Locate the cell with the specified text and output its (x, y) center coordinate. 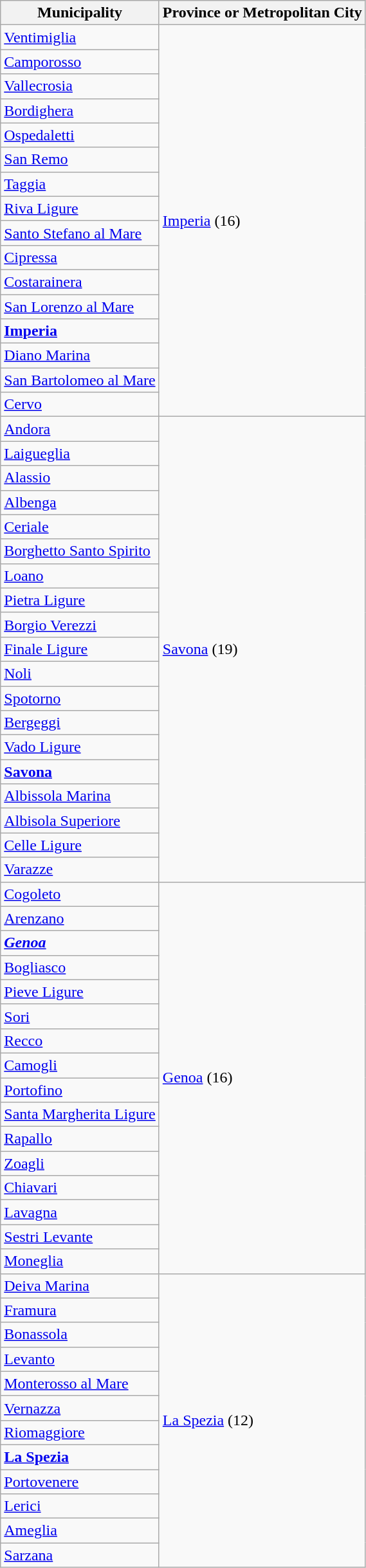
Lerici (80, 1506)
Province or Metropolitan City (262, 13)
Spotorno (80, 698)
Genoa (80, 943)
Albissola Marina (80, 796)
Bonassola (80, 1335)
San Remo (80, 160)
San Lorenzo al Mare (80, 307)
Santa Margherita Ligure (80, 1115)
Ospedaletti (80, 135)
Recco (80, 1041)
Sarzana (80, 1555)
Savona (19) (262, 650)
Camporosso (80, 62)
Pieve Ligure (80, 992)
Varazze (80, 870)
Vallecrosia (80, 86)
La Spezia (12) (262, 1420)
Zoagli (80, 1163)
Municipality (80, 13)
Finale Ligure (80, 649)
Borgio Verezzi (80, 624)
Camogli (80, 1065)
Monterosso al Mare (80, 1383)
Riva Ligure (80, 208)
Moneglia (80, 1261)
Deiva Marina (80, 1286)
Imperia (16) (262, 221)
Framura (80, 1310)
Alassio (80, 478)
Pietra Ligure (80, 600)
Lavagna (80, 1212)
Imperia (80, 331)
Sestri Levante (80, 1237)
Cipressa (80, 257)
Taggia (80, 184)
Cervo (80, 405)
Portofino (80, 1090)
Riomaggiore (80, 1432)
Bergeggi (80, 723)
Cogoleto (80, 894)
Bordighera (80, 111)
Bogliasco (80, 967)
Savona (80, 772)
Laigueglia (80, 453)
Albisola Superiore (80, 821)
Ceriale (80, 527)
Costarainera (80, 282)
Arenzano (80, 918)
Rapallo (80, 1139)
Ventimiglia (80, 37)
Ameglia (80, 1531)
Diano Marina (80, 356)
Genoa (16) (262, 1078)
Noli (80, 673)
Chiavari (80, 1188)
Vernazza (80, 1408)
Albenga (80, 502)
San Bartolomeo al Mare (80, 380)
Vado Ligure (80, 747)
Santo Stefano al Mare (80, 233)
Sori (80, 1016)
Andora (80, 429)
Portovenere (80, 1481)
Loano (80, 576)
La Spezia (80, 1457)
Borghetto Santo Spirito (80, 551)
Celle Ligure (80, 845)
Levanto (80, 1359)
